For the text-containing cell, return its midpoint in [X, Y] coordinate format. 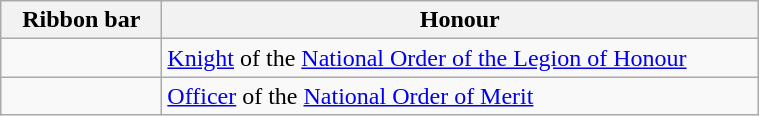
Ribbon bar [82, 20]
Honour [460, 20]
Officer of the National Order of Merit [460, 96]
Knight of the National Order of the Legion of Honour [460, 58]
